Scan for the cell matching the given text and deliver its (x, y) coordinate at center. 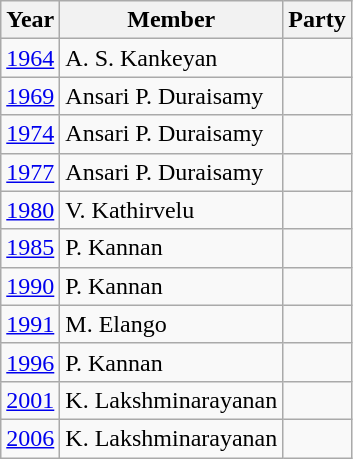
Member (172, 20)
M. Elango (172, 324)
1980 (30, 210)
1991 (30, 324)
1964 (30, 58)
1985 (30, 248)
1974 (30, 134)
1990 (30, 286)
1977 (30, 172)
Party (317, 20)
2001 (30, 400)
1996 (30, 362)
Year (30, 20)
2006 (30, 438)
V. Kathirvelu (172, 210)
1969 (30, 96)
A. S. Kankeyan (172, 58)
